Find where the given text appears and provide that cell's center as [X, Y] coordinate. 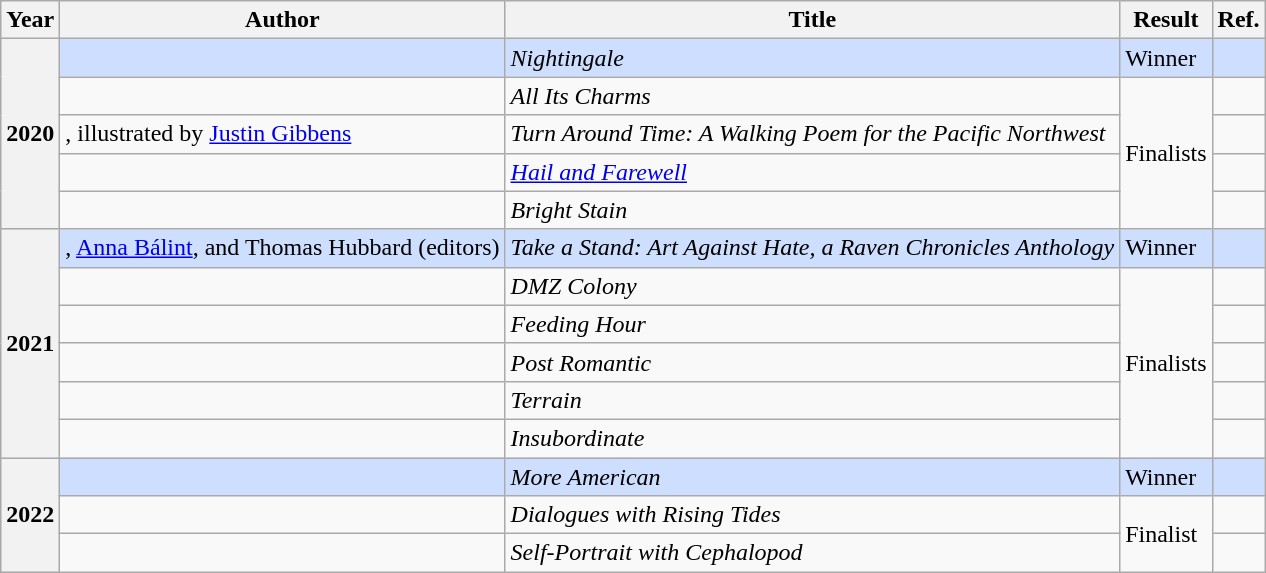
2021 [30, 343]
Post Romantic [812, 362]
Dialogues with Rising Tides [812, 515]
Feeding Hour [812, 324]
All Its Charms [812, 96]
Author [282, 20]
Nightingale [812, 58]
Year [30, 20]
Self-Portrait with Cephalopod [812, 553]
Insubordinate [812, 438]
Ref. [1238, 20]
Title [812, 20]
DMZ Colony [812, 286]
Take a Stand: Art Against Hate, a Raven Chronicles Anthology [812, 248]
Terrain [812, 400]
2022 [30, 515]
, Anna Bálint, and Thomas Hubbard (editors) [282, 248]
Hail and Farewell [812, 172]
Result [1166, 20]
More American [812, 477]
2020 [30, 134]
Finalist [1166, 534]
, illustrated by Justin Gibbens [282, 134]
Bright Stain [812, 210]
Turn Around Time: A Walking Poem for the Pacific Northwest [812, 134]
